Return (X, Y) of the center of cell containing provided text 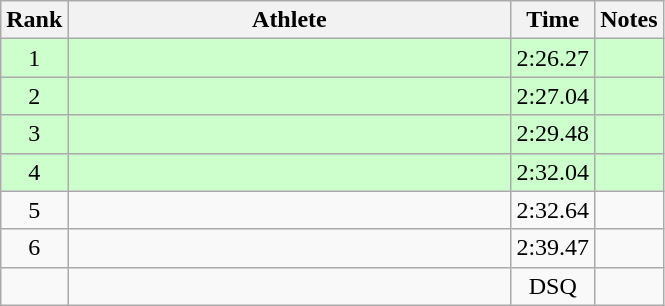
2:26.27 (553, 58)
Rank (34, 20)
2 (34, 96)
4 (34, 172)
2:29.48 (553, 134)
2:39.47 (553, 248)
6 (34, 248)
Notes (629, 20)
2:32.04 (553, 172)
Time (553, 20)
5 (34, 210)
3 (34, 134)
2:32.64 (553, 210)
DSQ (553, 286)
2:27.04 (553, 96)
1 (34, 58)
Athlete (290, 20)
